Detect which cell encompasses the target text, then output its [x, y] center coordinate. 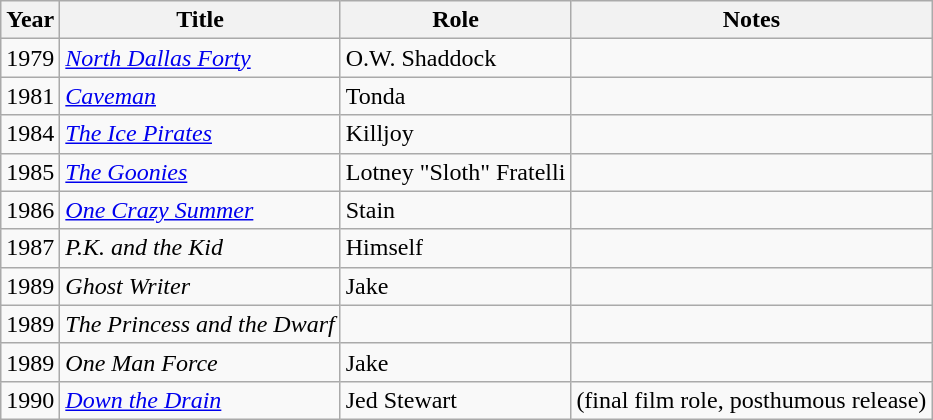
(final film role, posthumous release) [752, 400]
O.W. Shaddock [456, 58]
Killjoy [456, 134]
North Dallas Forty [200, 58]
Notes [752, 20]
Stain [456, 210]
Down the Drain [200, 400]
Year [30, 20]
1985 [30, 172]
The Princess and the Dwarf [200, 324]
Tonda [456, 96]
Title [200, 20]
1979 [30, 58]
The Ice Pirates [200, 134]
1987 [30, 248]
1986 [30, 210]
1990 [30, 400]
1984 [30, 134]
Himself [456, 248]
Lotney "Sloth" Fratelli [456, 172]
Caveman [200, 96]
P.K. and the Kid [200, 248]
One Man Force [200, 362]
Ghost Writer [200, 286]
1981 [30, 96]
The Goonies [200, 172]
One Crazy Summer [200, 210]
Role [456, 20]
Jed Stewart [456, 400]
